Scan for the cell matching the given text and deliver its (x, y) coordinate at center. 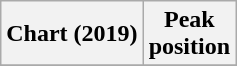
Chart (2019) (72, 34)
Peakposition (189, 34)
